Detect which cell encompasses the target text, then output its (X, Y) center coordinate. 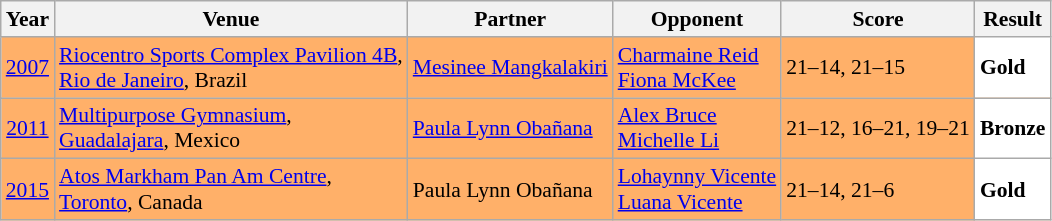
Partner (510, 19)
2007 (28, 68)
Riocentro Sports Complex Pavilion 4B,Rio de Janeiro, Brazil (231, 68)
Lohaynny Vicente Luana Vicente (697, 190)
Mesinee Mangkalakiri (510, 68)
21–14, 21–15 (878, 68)
Opponent (697, 19)
Year (28, 19)
Atos Markham Pan Am Centre,Toronto, Canada (231, 190)
Score (878, 19)
21–14, 21–6 (878, 190)
Bronze (1013, 128)
Alex Bruce Michelle Li (697, 128)
2015 (28, 190)
Charmaine Reid Fiona McKee (697, 68)
Result (1013, 19)
21–12, 16–21, 19–21 (878, 128)
Multipurpose Gymnasium,Guadalajara, Mexico (231, 128)
Venue (231, 19)
2011 (28, 128)
